For the text-containing cell, return its midpoint in [X, Y] coordinate format. 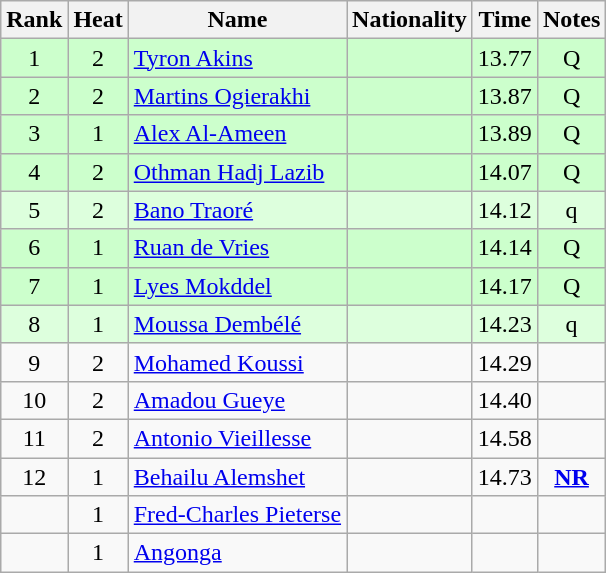
Time [504, 20]
13.77 [504, 58]
13.89 [504, 134]
Amadou Gueye [237, 400]
14.23 [504, 324]
Mohamed Koussi [237, 362]
14.40 [504, 400]
Martins Ogierakhi [237, 96]
3 [34, 134]
Angonga [237, 553]
5 [34, 210]
14.12 [504, 210]
NR [571, 477]
Heat [98, 20]
Othman Hadj Lazib [237, 172]
Behailu Alemshet [237, 477]
14.07 [504, 172]
14.73 [504, 477]
Name [237, 20]
Nationality [410, 20]
4 [34, 172]
Rank [34, 20]
Alex Al-Ameen [237, 134]
Lyes Mokddel [237, 286]
13.87 [504, 96]
Bano Traoré [237, 210]
14.58 [504, 438]
9 [34, 362]
8 [34, 324]
Fred-Charles Pieterse [237, 515]
12 [34, 477]
6 [34, 248]
14.14 [504, 248]
7 [34, 286]
Moussa Dembélé [237, 324]
11 [34, 438]
Tyron Akins [237, 58]
14.17 [504, 286]
10 [34, 400]
Ruan de Vries [237, 248]
14.29 [504, 362]
Antonio Vieillesse [237, 438]
Notes [571, 20]
